Provide the [x, y] coordinate of the cell's center where the given text is located.  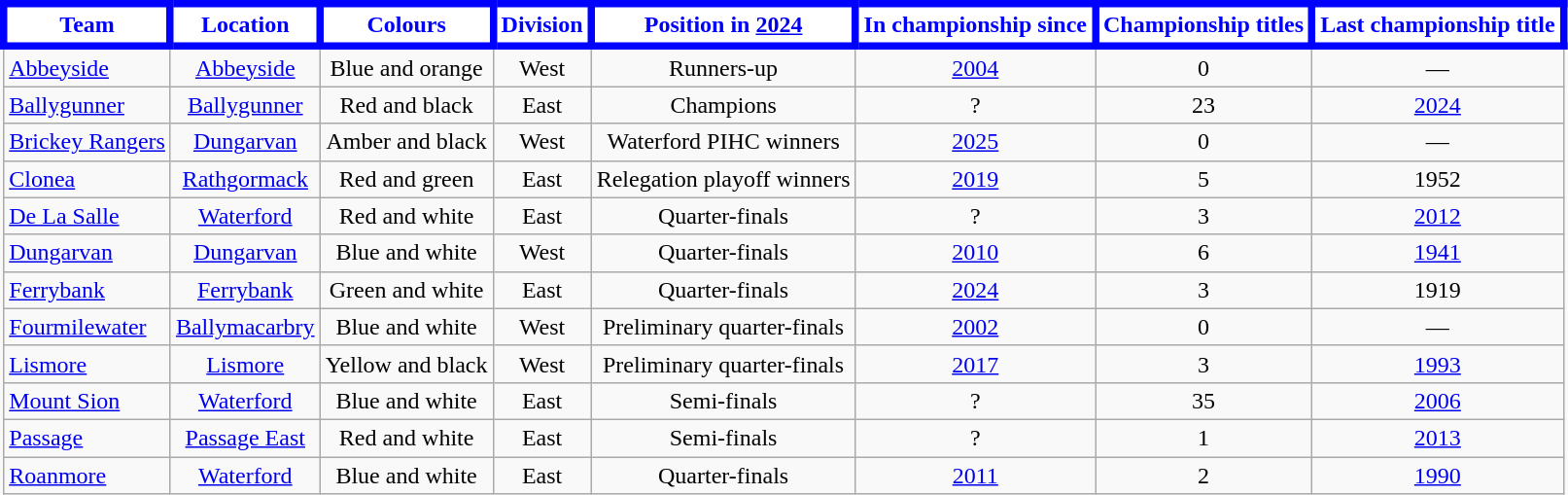
Mount Sion [87, 401]
2011 [975, 476]
Relegation playoff winners [723, 179]
23 [1203, 105]
Team [87, 25]
Fourmilewater [87, 327]
Passage East [245, 438]
1941 [1438, 253]
1993 [1438, 364]
Last championship title [1438, 25]
Ballymacarbry [245, 327]
2010 [975, 253]
Green and white [406, 290]
In championship since [975, 25]
Rathgormack [245, 179]
Division [542, 25]
2013 [1438, 438]
1919 [1438, 290]
1 [1203, 438]
2019 [975, 179]
2025 [975, 142]
2 [1203, 476]
Passage [87, 438]
Yellow and black [406, 364]
2006 [1438, 401]
1990 [1438, 476]
2012 [1438, 216]
Red and green [406, 179]
6 [1203, 253]
Red and black [406, 105]
De La Salle [87, 216]
Colours [406, 25]
35 [1203, 401]
Clonea [87, 179]
Amber and black [406, 142]
Runners-up [723, 66]
Championship titles [1203, 25]
5 [1203, 179]
Blue and orange [406, 66]
Location [245, 25]
2004 [975, 66]
2017 [975, 364]
1952 [1438, 179]
Position in 2024 [723, 25]
2002 [975, 327]
Waterford PIHC winners [723, 142]
Brickey Rangers [87, 142]
Champions [723, 105]
Roanmore [87, 476]
